Scan for the cell matching the given text and deliver its (X, Y) coordinate at center. 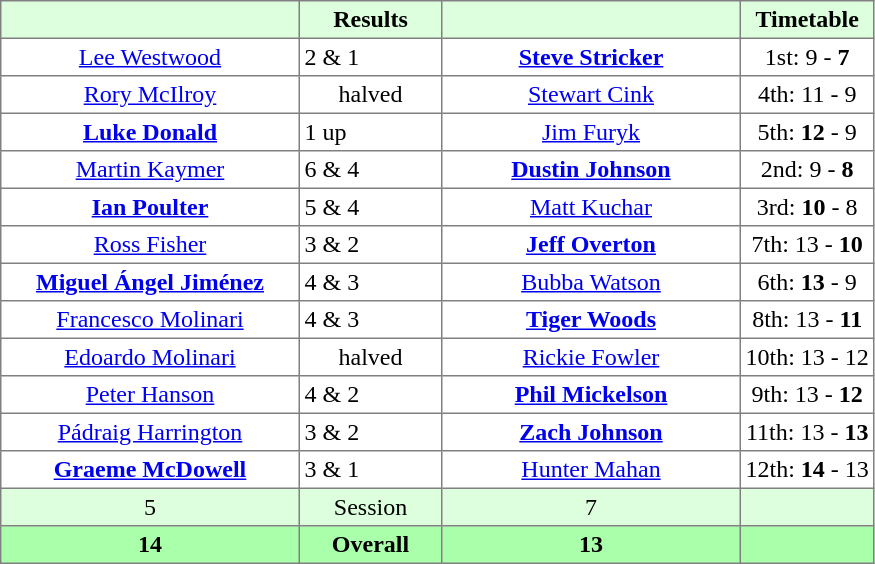
Timetable (807, 20)
Pádraig Harrington (150, 432)
Francesco Molinari (150, 320)
Rory McIlroy (150, 95)
Phil Mickelson (591, 395)
3 & 1 (370, 470)
2 & 1 (370, 57)
2nd: 9 - 8 (807, 170)
Ross Fisher (150, 245)
1 up (370, 132)
Matt Kuchar (591, 207)
Stewart Cink (591, 95)
11th: 13 - 13 (807, 432)
4 & 2 (370, 395)
Bubba Watson (591, 282)
Lee Westwood (150, 57)
4th: 11 - 9 (807, 95)
12th: 14 - 13 (807, 470)
Results (370, 20)
9th: 13 - 12 (807, 395)
Martin Kaymer (150, 170)
Jim Furyk (591, 132)
Session (370, 507)
5th: 12 - 9 (807, 132)
Zach Johnson (591, 432)
Steve Stricker (591, 57)
Tiger Woods (591, 320)
6th: 13 - 9 (807, 282)
Rickie Fowler (591, 357)
5 (150, 507)
14 (150, 545)
Edoardo Molinari (150, 357)
Hunter Mahan (591, 470)
13 (591, 545)
Miguel Ángel Jiménez (150, 282)
Ian Poulter (150, 207)
Overall (370, 545)
Jeff Overton (591, 245)
5 & 4 (370, 207)
10th: 13 - 12 (807, 357)
1st: 9 - 7 (807, 57)
8th: 13 - 11 (807, 320)
7 (591, 507)
Luke Donald (150, 132)
Dustin Johnson (591, 170)
7th: 13 - 10 (807, 245)
Graeme McDowell (150, 470)
Peter Hanson (150, 395)
3rd: 10 - 8 (807, 207)
6 & 4 (370, 170)
